Return the (X, Y) coordinate for the center point of the cell that contains the specified text.  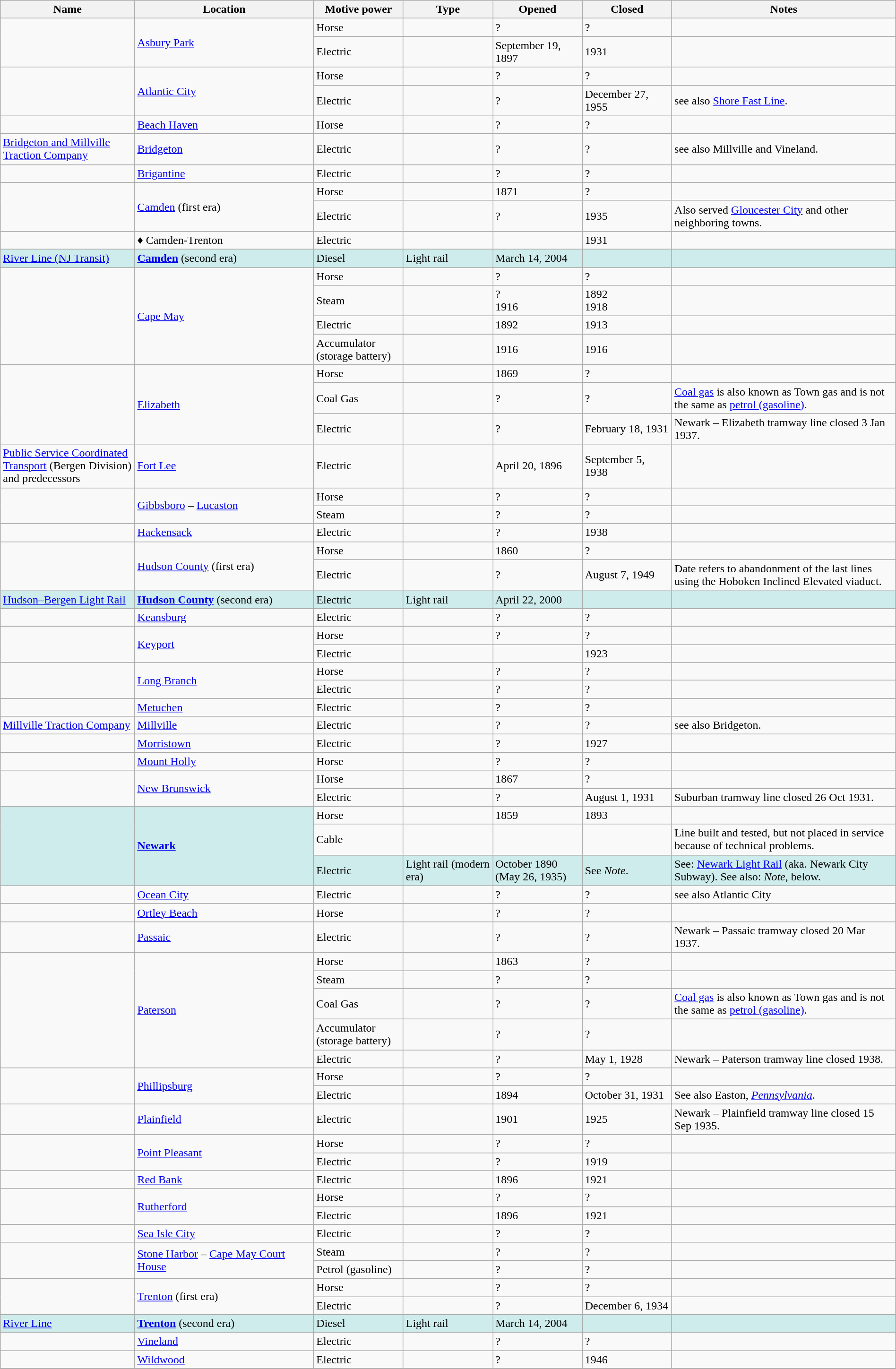
Line built and tested, but not placed in service because of technical problems. (784, 839)
Opened (538, 9)
River Line (68, 1324)
Hudson County (second era) (224, 599)
Ortley Beach (224, 913)
1869 (538, 374)
Plainfield (224, 1119)
April 22, 2000 (538, 599)
Newark – Plainfield tramway line closed 15 Sep 1935. (784, 1119)
Newark – Passaic tramway closed 20 Mar 1937. (784, 937)
Phillipsburg (224, 1086)
River Line (NJ Transit) (68, 258)
Beach Haven (224, 125)
1893 (627, 815)
Hackensack (224, 533)
Closed (627, 9)
October 1890(May 26, 1935) (538, 870)
Cape May (224, 316)
September 5, 1938 (627, 466)
Name (68, 9)
1925 (627, 1119)
Trenton (second era) (224, 1324)
Notes (784, 9)
Morristown (224, 743)
Bridgeton (224, 149)
Hudson County (first era) (224, 566)
Stone Harbor – Cape May Court House (224, 1260)
18921918 (627, 301)
Newark (224, 846)
see also Millville and Vineland. (784, 149)
Metuchen (224, 707)
April 20, 1896 (538, 466)
December 27, 1955 (627, 100)
1938 (627, 533)
See Note. (627, 870)
1923 (627, 654)
1901 (538, 1119)
Paterson (224, 1010)
Trenton (first era) (224, 1296)
Date refers to abandonment of the last lines using the Hoboken Inclined Elevated viaduct. (784, 575)
Sea Isle City (224, 1233)
Camden (first era) (224, 207)
Keyport (224, 644)
Brigantine (224, 173)
May 1, 1928 (627, 1059)
September 19, 1897 (538, 52)
Gibbsboro – Lucaston (224, 506)
Location (224, 9)
February 18, 1931 (627, 429)
December 6, 1934 (627, 1306)
1863 (538, 961)
Suburban tramway line closed 26 Oct 1931. (784, 797)
Newark – Elizabeth tramway line closed 3 Jan 1937. (784, 429)
Ocean City (224, 895)
Asbury Park (224, 43)
1935 (627, 215)
1894 (538, 1095)
Millville Traction Company (68, 725)
October 31, 1931 (627, 1095)
Also served Gloucester City and other neighboring towns. (784, 215)
Newark – Paterson tramway line closed 1938. (784, 1059)
August 7, 1949 (627, 575)
Long Branch (224, 680)
1892 (538, 325)
Hudson–Bergen Light Rail (68, 599)
Elizabeth (224, 405)
1871 (538, 191)
New Brunswick (224, 788)
Cable (358, 839)
Millville (224, 725)
see also Atlantic City (784, 895)
Rutherford (224, 1206)
Light rail (modern era) (448, 870)
See also Easton, Pennsylvania. (784, 1095)
1860 (538, 551)
Petrol (gasoline) (358, 1269)
1927 (627, 743)
Vineland (224, 1342)
Atlantic City (224, 92)
♦ Camden-Trenton (224, 240)
Mount Holly (224, 761)
See: Newark Light Rail (aka. Newark City Subway). See also: Note, below. (784, 870)
1913 (627, 325)
1859 (538, 815)
Passaic (224, 937)
Camden (second era) (224, 258)
1946 (627, 1360)
Keansburg (224, 617)
Public Service Coordinated Transport (Bergen Division) and predecessors (68, 466)
Fort Lee (224, 466)
Red Bank (224, 1180)
Point Pleasant (224, 1153)
1867 (538, 779)
Wildwood (224, 1360)
?1916 (538, 301)
August 1, 1931 (627, 797)
Motive power (358, 9)
see also Bridgeton. (784, 725)
Type (448, 9)
1919 (627, 1162)
see also Shore Fast Line. (784, 100)
Bridgeton and Millville Traction Company (68, 149)
